Capture the cell that displays the provided text and extract its (x, y) central coordinate. 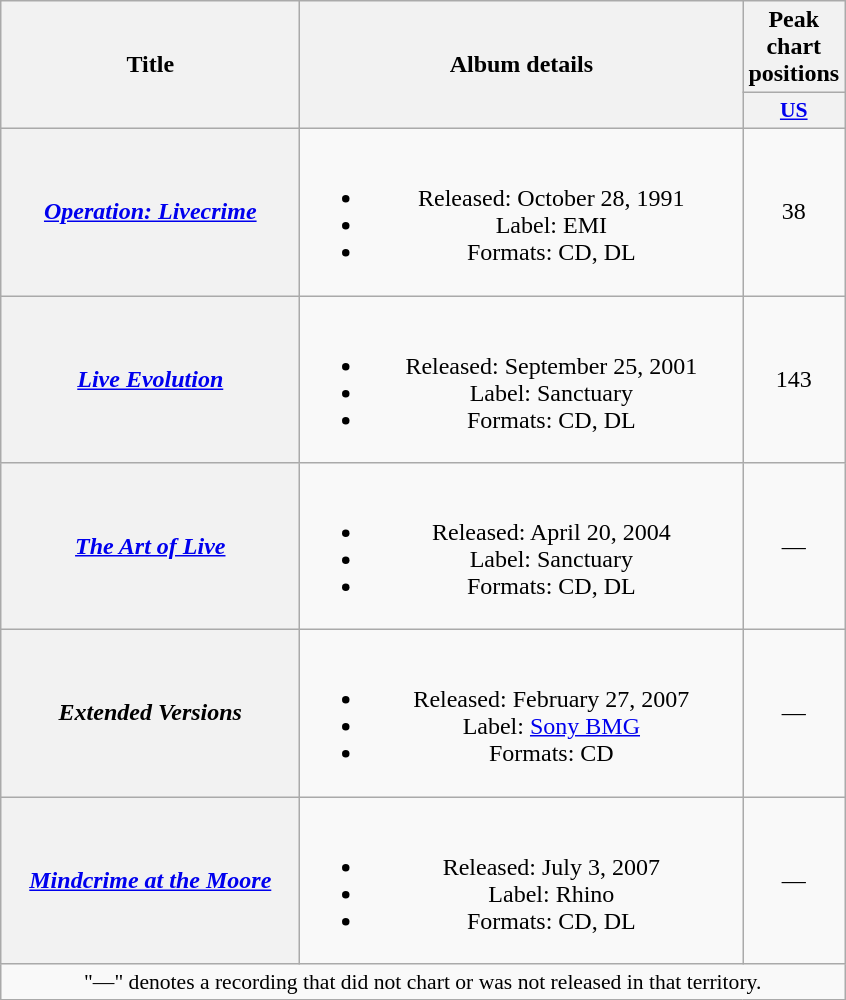
Released: September 25, 2001Label: SanctuaryFormats: CD, DL (522, 380)
"—" denotes a recording that did not chart or was not released in that territory. (423, 982)
Operation: Livecrime (150, 212)
US (794, 111)
38 (794, 212)
Extended Versions (150, 714)
143 (794, 380)
Released: July 3, 2007Label: RhinoFormats: CD, DL (522, 880)
Released: October 28, 1991Label: EMIFormats: CD, DL (522, 212)
Peak chart positions (794, 47)
Mindcrime at the Moore (150, 880)
Album details (522, 65)
Released: February 27, 2007Label: Sony BMGFormats: CD (522, 714)
Released: April 20, 2004Label: SanctuaryFormats: CD, DL (522, 546)
Title (150, 65)
Live Evolution (150, 380)
The Art of Live (150, 546)
